Locate the cell with the specified text and output its (X, Y) center coordinate. 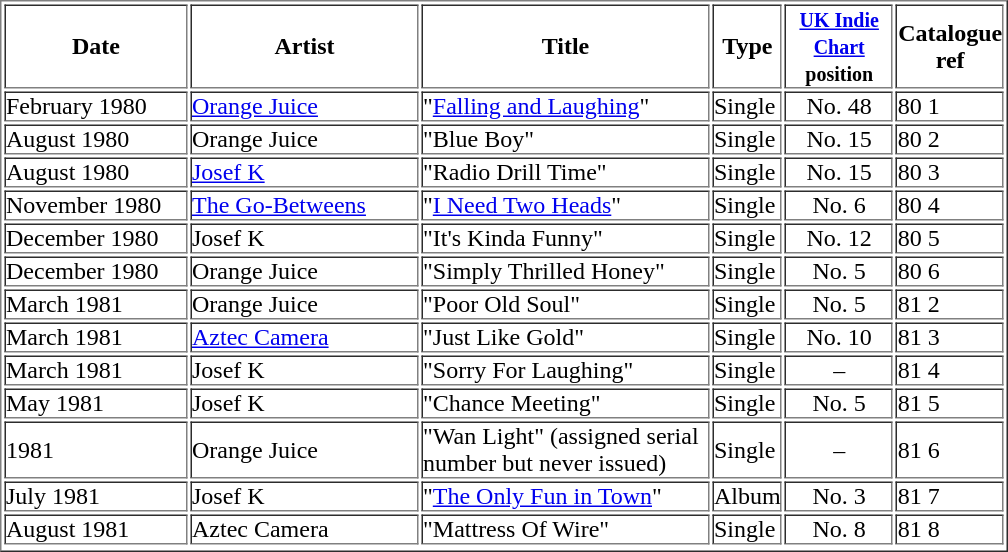
May 1981 (96, 403)
"Chance Meeting" (566, 403)
81 2 (950, 305)
"Blue Boy" (566, 139)
No. 8 (839, 529)
February 1980 (96, 107)
July 1981 (96, 497)
80 4 (950, 205)
Album (747, 497)
No. 48 (839, 107)
Title (566, 46)
81 4 (950, 371)
Date (96, 46)
Artist (304, 46)
Catalogue ref (950, 46)
No. 3 (839, 497)
"The Only Fun in Town" (566, 497)
80 1 (950, 107)
80 6 (950, 271)
"It's Kinda Funny" (566, 239)
No. 6 (839, 205)
81 6 (950, 450)
No. 12 (839, 239)
"I Need Two Heads" (566, 205)
"Wan Light" (assigned serial number but never issued) (566, 450)
"Falling and Laughing" (566, 107)
81 7 (950, 497)
1981 (96, 450)
81 3 (950, 337)
80 3 (950, 173)
81 8 (950, 529)
August 1981 (96, 529)
80 2 (950, 139)
81 5 (950, 403)
November 1980 (96, 205)
"Simply Thrilled Honey" (566, 271)
"Poor Old Soul" (566, 305)
"Sorry For Laughing" (566, 371)
UK Indie Chart position (839, 46)
No. 10 (839, 337)
"Just Like Gold" (566, 337)
80 5 (950, 239)
The Go-Betweens (304, 205)
"Radio Drill Time" (566, 173)
"Mattress Of Wire" (566, 529)
Type (747, 46)
